Output the [x, y] coordinate of the center of the cell containing the given text.  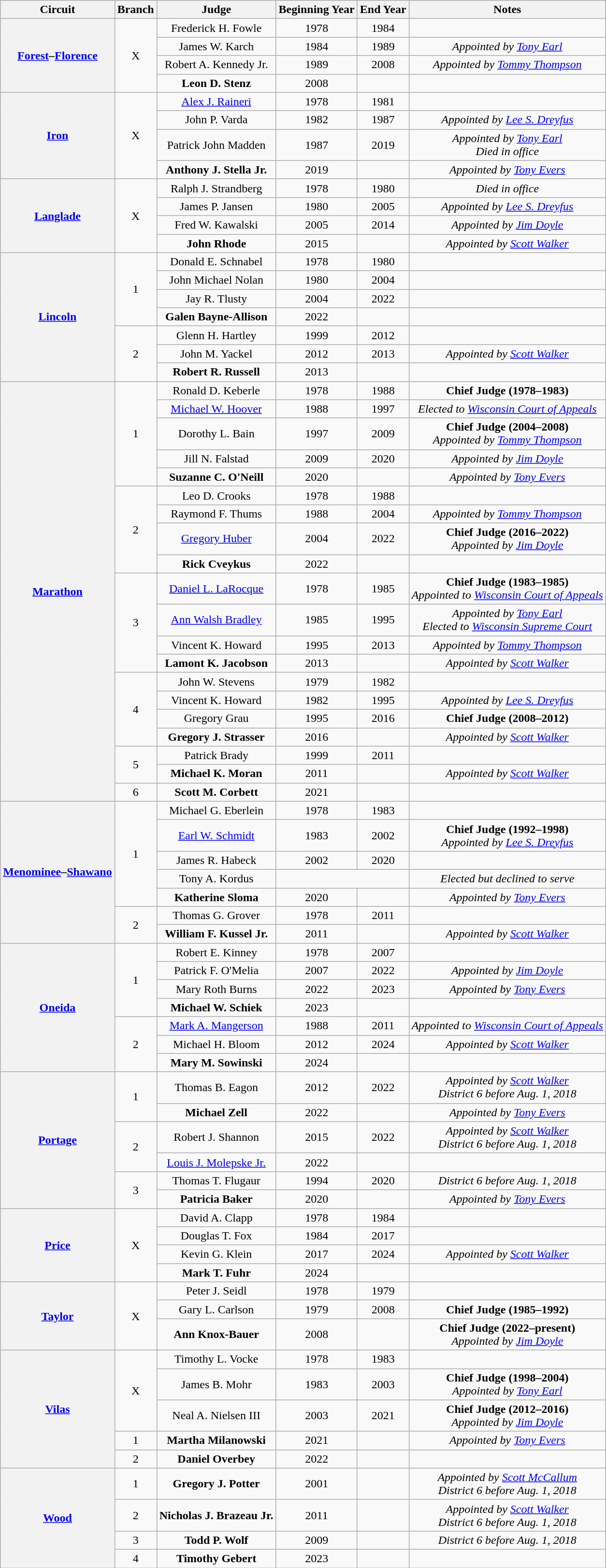
Alex J. Raineri [216, 101]
Chief Judge (1978–1983) [507, 390]
James W. Karch [216, 46]
Ralph J. Strandberg [216, 188]
Ronald D. Keberle [216, 390]
Lamont K. Jacobson [216, 663]
Galen Bayne-Allison [216, 317]
David A. Clapp [216, 1217]
Chief Judge (2022–present)Appointed by Jim Doyle [507, 1335]
John Michael Nolan [216, 280]
Anthony J. Stella Jr. [216, 170]
Mary M. Sowinski [216, 1063]
Thomas T. Flugaur [216, 1180]
Kevin G. Klein [216, 1254]
Neal A. Nielsen III [216, 1416]
Appointed by Tony Earl [507, 46]
Ann Walsh Bradley [216, 620]
Timothy L. Vocke [216, 1359]
James B. Mohr [216, 1384]
Wood [58, 1518]
Chief Judge (1983–1985)Appointed to Wisconsin Court of Appeals [507, 589]
Peter J. Seidl [216, 1291]
Glenn H. Hartley [216, 335]
Gregory J. Potter [216, 1483]
Dorothy L. Bain [216, 434]
Chief Judge (2012–2016)Appointed by Jim Doyle [507, 1416]
Chief Judge (1985–1992) [507, 1309]
Elected to Wisconsin Court of Appeals [507, 409]
Patrick John Madden [216, 145]
Robert J. Shannon [216, 1137]
Ann Knox-Bauer [216, 1335]
Menominee–Shawano [58, 872]
Daniel Overbey [216, 1459]
Fred W. Kawalski [216, 225]
Appointed by Tony EarlDied in office [507, 145]
Louis J. Molepske Jr. [216, 1162]
Michael Zell [216, 1112]
Gregory Grau [216, 719]
Jay R. Tlusty [216, 299]
Iron [58, 135]
Langlade [58, 216]
Chief Judge (2008–2012) [507, 719]
Frederick H. Fowle [216, 28]
John Rhode [216, 243]
Jill N. Falstad [216, 459]
Leo D. Crooks [216, 495]
William F. Kussel Jr. [216, 934]
Gregory J. Strasser [216, 737]
Earl W. Schmidt [216, 835]
Martha Milanowski [216, 1440]
Marathon [58, 591]
Appointed by Tony EarlElected to Wisconsin Supreme Court [507, 620]
Forest–Florence [58, 56]
Vilas [58, 1409]
Nicholas J. Brazeau Jr. [216, 1515]
Douglas T. Fox [216, 1236]
Michael W. Hoover [216, 409]
Michael K. Moran [216, 774]
2001 [317, 1483]
Mary Roth Burns [216, 989]
5 [135, 764]
Appointed to Wisconsin Court of Appeals [507, 1026]
Chief Judge (2004–2008)Appointed by Tommy Thompson [507, 434]
Portage [58, 1140]
Suzanne C. O'Neill [216, 477]
Michael G. Eberlein [216, 810]
Katherine Sloma [216, 897]
Chief Judge (2016–2022)Appointed by Jim Doyle [507, 538]
Todd P. Wolf [216, 1540]
Gary L. Carlson [216, 1309]
Elected but declined to serve [507, 878]
Leon D. Stenz [216, 83]
2014 [383, 225]
Beginning Year [317, 10]
Michael W. Schiek [216, 1007]
Patrick Brady [216, 755]
1981 [383, 101]
Mark A. Mangerson [216, 1026]
Patricia Baker [216, 1199]
Tony A. Kordus [216, 878]
Chief Judge (1992–1998)Appointed by Lee S. Dreyfus [507, 835]
Oneida [58, 1007]
Timothy Gebert [216, 1558]
Raymond F. Thums [216, 514]
Robert R. Russell [216, 372]
John M. Yackel [216, 354]
Mark T. Fuhr [216, 1273]
Gregory Huber [216, 538]
Thomas G. Grover [216, 916]
Michael H. Bloom [216, 1044]
Scott M. Corbett [216, 792]
Died in office [507, 188]
Rick Cveykus [216, 564]
Robert A. Kennedy Jr. [216, 65]
Judge [216, 10]
James R. Habeck [216, 860]
Taylor [58, 1316]
Price [58, 1245]
6 [135, 792]
End Year [383, 10]
John P. Varda [216, 120]
Appointed by Scott McCallumDistrict 6 before Aug. 1, 2018 [507, 1483]
James P. Jansen [216, 206]
Daniel L. LaRocque [216, 589]
Lincoln [58, 317]
Patrick F. O'Melia [216, 971]
Branch [135, 10]
John W. Stevens [216, 682]
Circuit [58, 10]
Notes [507, 10]
Donald E. Schnabel [216, 262]
1994 [317, 1180]
Thomas B. Eagon [216, 1087]
Robert E. Kinney [216, 952]
Chief Judge (1998–2004)Appointed by Tony Earl [507, 1384]
